Return [X, Y] of the center of cell containing provided text 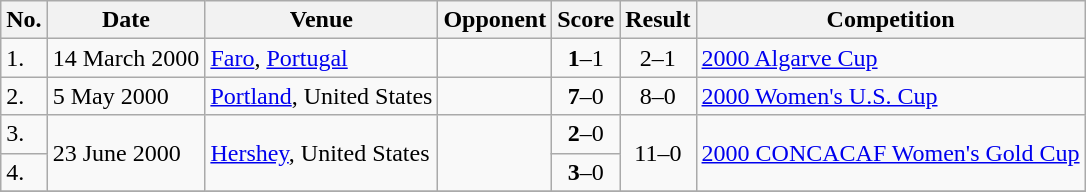
3. [24, 134]
14 March 2000 [126, 58]
1. [24, 58]
Portland, United States [322, 96]
Result [658, 20]
7–0 [586, 96]
8–0 [658, 96]
Opponent [495, 20]
5 May 2000 [126, 96]
Faro, Portugal [322, 58]
Competition [890, 20]
2–1 [658, 58]
No. [24, 20]
3–0 [586, 172]
23 June 2000 [126, 153]
Hershey, United States [322, 153]
Venue [322, 20]
11–0 [658, 153]
2–0 [586, 134]
2000 Women's U.S. Cup [890, 96]
1–1 [586, 58]
Date [126, 20]
2000 Algarve Cup [890, 58]
2. [24, 96]
4. [24, 172]
Score [586, 20]
2000 CONCACAF Women's Gold Cup [890, 153]
